Determine the (x, y) coordinate at the center of the cell enclosing the given text.  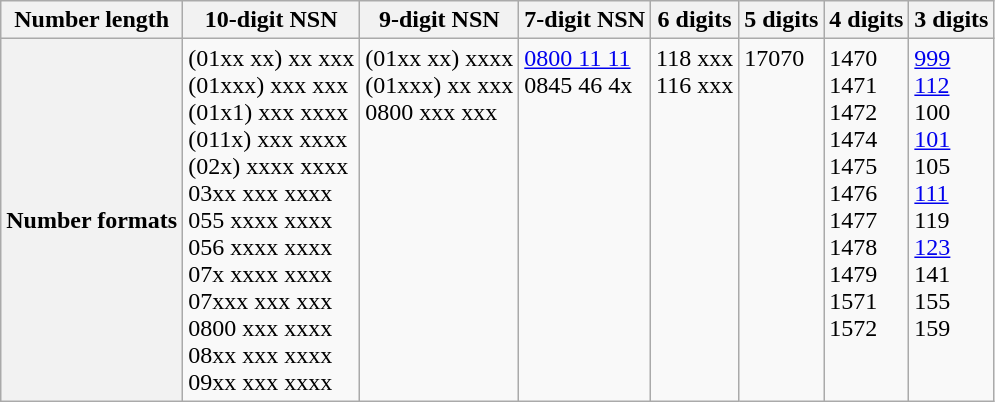
999112100101105111119123141155159 (952, 220)
10-digit NSN (272, 20)
0800 11 110845 46 4x (585, 220)
9-digit NSN (440, 20)
5 digits (782, 20)
Number formats (92, 220)
Number length (92, 20)
7-digit NSN (585, 20)
(01xx xx) xxxx(01xxx) xx xxx0800 xxx xxx (440, 220)
3 digits (952, 20)
14701471147214741475147614771478147915711572 (866, 220)
17070 (782, 220)
118 xxx116 xxx (695, 220)
4 digits (866, 20)
6 digits (695, 20)
